For the text-containing cell, return its midpoint in (x, y) coordinate format. 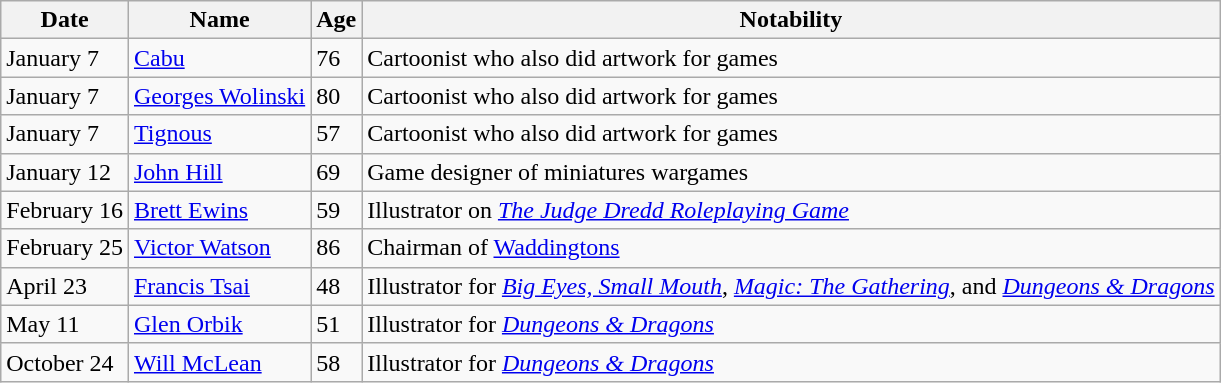
Name (219, 20)
Georges Wolinski (219, 96)
Age (336, 20)
January 12 (65, 172)
Chairman of Waddingtons (791, 248)
69 (336, 172)
57 (336, 134)
80 (336, 96)
Game designer of miniatures wargames (791, 172)
May 11 (65, 324)
Francis Tsai (219, 286)
February 16 (65, 210)
Tignous (219, 134)
86 (336, 248)
59 (336, 210)
John Hill (219, 172)
76 (336, 58)
Notability (791, 20)
48 (336, 286)
February 25 (65, 248)
October 24 (65, 362)
Illustrator on The Judge Dredd Roleplaying Game (791, 210)
Victor Watson (219, 248)
58 (336, 362)
Will McLean (219, 362)
Illustrator for Big Eyes, Small Mouth, Magic: The Gathering, and Dungeons & Dragons (791, 286)
Brett Ewins (219, 210)
Cabu (219, 58)
51 (336, 324)
April 23 (65, 286)
Glen Orbik (219, 324)
Date (65, 20)
